Extract the [x, y] coordinate from the center of the cell holding the provided text.  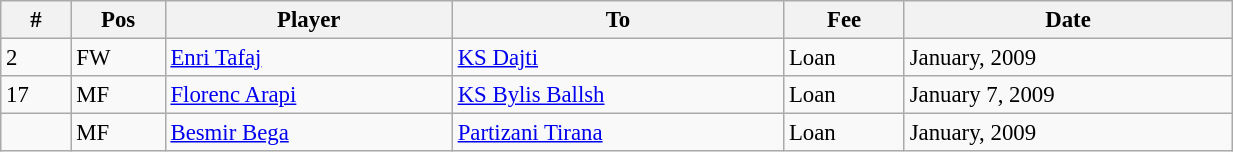
KS Dajti [618, 58]
# [36, 20]
To [618, 20]
Player [308, 20]
Pos [118, 20]
Partizani Tirana [618, 133]
2 [36, 58]
Enri Tafaj [308, 58]
Florenc Arapi [308, 95]
17 [36, 95]
Date [1068, 20]
January 7, 2009 [1068, 95]
FW [118, 58]
Besmir Bega [308, 133]
KS Bylis Ballsh [618, 95]
Fee [844, 20]
